Capture the cell that displays the provided text and extract its (X, Y) central coordinate. 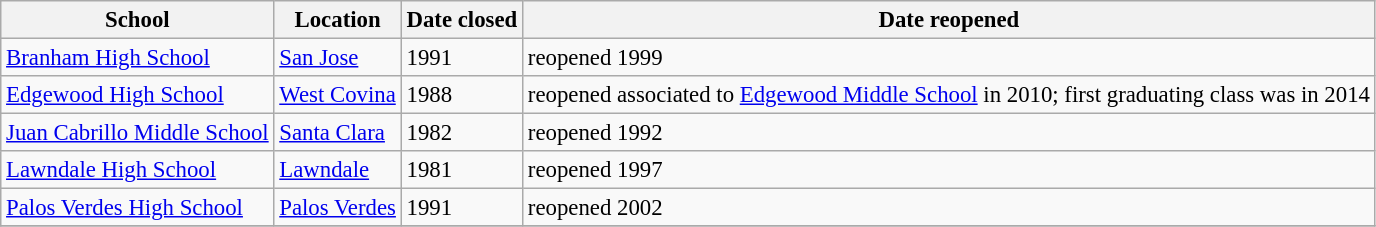
Branham High School (138, 58)
reopened 1992 (950, 133)
Lawndale High School (138, 170)
San Jose (338, 58)
reopened associated to Edgewood Middle School in 2010; first graduating class was in 2014 (950, 95)
Edgewood High School (138, 95)
Location (338, 20)
Date closed (462, 20)
Juan Cabrillo Middle School (138, 133)
Date reopened (950, 20)
School (138, 20)
1981 (462, 170)
reopened 2002 (950, 208)
reopened 1997 (950, 170)
Palos Verdes High School (138, 208)
1988 (462, 95)
West Covina (338, 95)
Lawndale (338, 170)
Santa Clara (338, 133)
1982 (462, 133)
reopened 1999 (950, 58)
Palos Verdes (338, 208)
